Locate the cell with the specified text and output its (x, y) center coordinate. 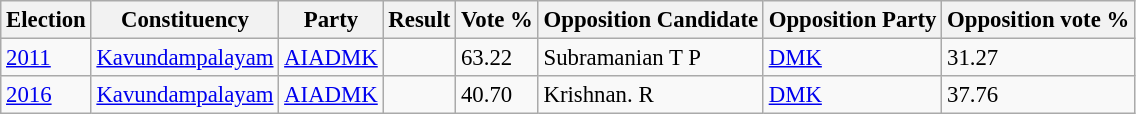
Opposition vote % (1038, 20)
Constituency (185, 20)
Opposition Candidate (650, 20)
Vote % (498, 20)
Result (420, 20)
63.22 (498, 58)
40.70 (498, 95)
2016 (46, 95)
Election (46, 20)
Subramanian T P (650, 58)
37.76 (1038, 95)
2011 (46, 58)
Krishnan. R (650, 95)
31.27 (1038, 58)
Opposition Party (852, 20)
Party (331, 20)
